Detect which cell encompasses the target text, then output its [X, Y] center coordinate. 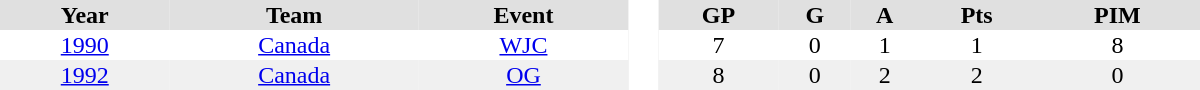
Team [294, 15]
OG [524, 75]
Year [85, 15]
7 [718, 45]
Event [524, 15]
GP [718, 15]
1992 [85, 75]
1990 [85, 45]
G [815, 15]
WJC [524, 45]
PIM [1118, 15]
A [885, 15]
Pts [976, 15]
